Return the (x, y) coordinate for the center point of the cell that contains the specified text.  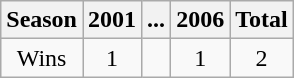
2006 (200, 20)
Total (262, 20)
2001 (112, 20)
2 (262, 58)
... (156, 20)
Wins (42, 58)
Season (42, 20)
